Capture the cell that displays the provided text and extract its (X, Y) central coordinate. 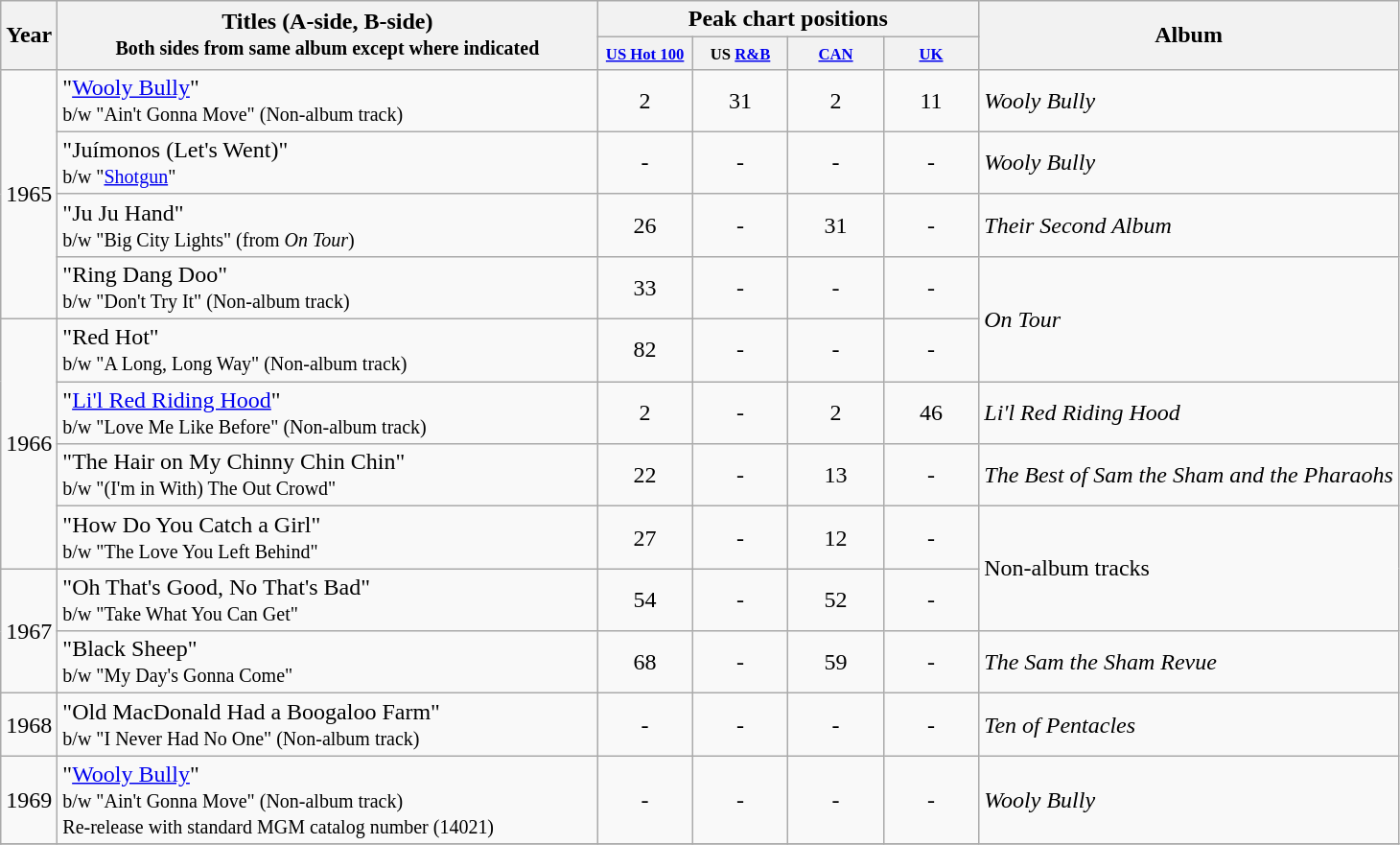
"Wooly Bully"b/w "Ain't Gonna Move" (Non-album track)Re-release with standard MGM catalog number (14021) (328, 800)
Album (1189, 35)
11 (930, 100)
33 (644, 288)
Ten of Pentacles (1189, 725)
82 (644, 351)
"Ring Dang Doo"b/w "Don't Try It" (Non-album track) (328, 288)
US R&B (740, 54)
1969 (29, 800)
1965 (29, 194)
On Tour (1189, 318)
68 (644, 662)
1968 (29, 725)
"Black Sheep"b/w "My Day's Gonna Come" (328, 662)
52 (836, 600)
26 (644, 224)
"Oh That's Good, No That's Bad"b/w "Take What You Can Get" (328, 600)
Li'l Red Riding Hood (1189, 412)
1966 (29, 444)
UK (930, 54)
59 (836, 662)
27 (644, 537)
"The Hair on My Chinny Chin Chin"b/w "(I'm in With) The Out Crowd" (328, 476)
"Red Hot"b/w "A Long, Long Way" (Non-album track) (328, 351)
"Old MacDonald Had a Boogaloo Farm"b/w "I Never Had No One" (Non-album track) (328, 725)
13 (836, 476)
Peak chart positions (788, 19)
"Wooly Bully"b/w "Ain't Gonna Move" (Non-album track) (328, 100)
"How Do You Catch a Girl"b/w "The Love You Left Behind" (328, 537)
1967 (29, 631)
46 (930, 412)
The Best of Sam the Sham and the Pharaohs (1189, 476)
Non-album tracks (1189, 569)
Titles (A-side, B-side)Both sides from same album except where indicated (328, 35)
US Hot 100 (644, 54)
"Ju Ju Hand"b/w "Big City Lights" (from On Tour) (328, 224)
The Sam the Sham Revue (1189, 662)
Their Second Album (1189, 224)
Year (29, 35)
54 (644, 600)
"Li'l Red Riding Hood"b/w "Love Me Like Before" (Non-album track) (328, 412)
12 (836, 537)
"Juímonos (Let's Went)"b/w "Shotgun" (328, 163)
22 (644, 476)
CAN (836, 54)
